Detect which cell encompasses the target text, then output its (X, Y) center coordinate. 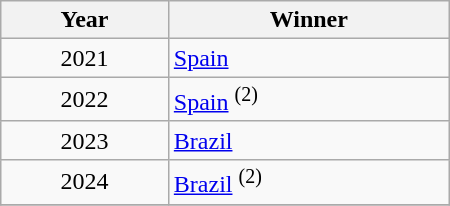
2022 (85, 100)
Spain (308, 58)
2023 (85, 140)
Year (85, 20)
Winner (308, 20)
2024 (85, 182)
Brazil (2) (308, 182)
2021 (85, 58)
Spain (2) (308, 100)
Brazil (308, 140)
